Identify which cell holds the provided text, then report its (x, y) central coordinate. 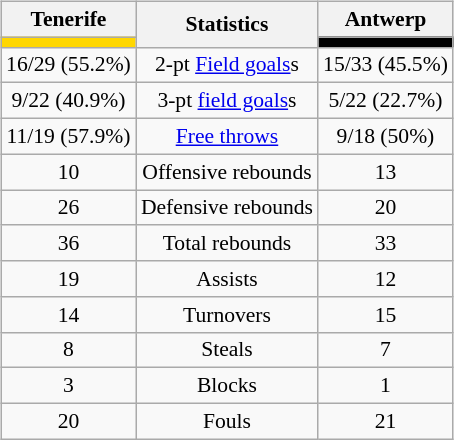
1 (386, 386)
9/18 (50%) (386, 136)
9/22 (40.9%) (68, 101)
36 (68, 243)
7 (386, 350)
Total rebounds (227, 243)
11/19 (57.9%) (68, 136)
21 (386, 421)
3-pt field goalss (227, 101)
26 (68, 208)
Free throws (227, 136)
16/29 (55.2%) (68, 65)
Blocks (227, 386)
Turnovers (227, 314)
8 (68, 350)
12 (386, 279)
3 (68, 386)
5/22 (22.7%) (386, 101)
Antwerp (386, 19)
Tenerife (68, 19)
13 (386, 172)
19 (68, 279)
33 (386, 243)
Statistics (227, 24)
15 (386, 314)
2-pt Field goalss (227, 65)
Fouls (227, 421)
10 (68, 172)
Assists (227, 279)
Defensive rebounds (227, 208)
14 (68, 314)
Offensive rebounds (227, 172)
15/33 (45.5%) (386, 65)
Steals (227, 350)
